Capture the cell that displays the provided text and extract its (x, y) central coordinate. 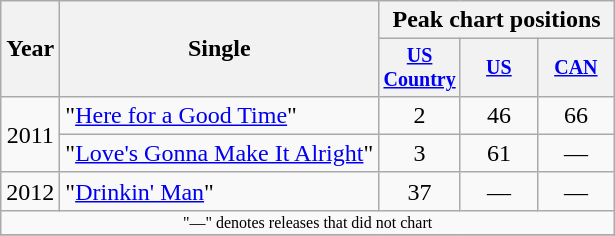
US Country (420, 68)
"Drinkin' Man" (220, 191)
66 (576, 115)
"Here for a Good Time" (220, 115)
CAN (576, 68)
"Love's Gonna Make It Alright" (220, 153)
US (498, 68)
Single (220, 49)
3 (420, 153)
2 (420, 115)
"—" denotes releases that did not chart (308, 222)
Peak chart positions (497, 20)
2011 (30, 134)
61 (498, 153)
37 (420, 191)
Year (30, 49)
46 (498, 115)
2012 (30, 191)
